Extract the (X, Y) coordinate from the center of the cell holding the provided text.  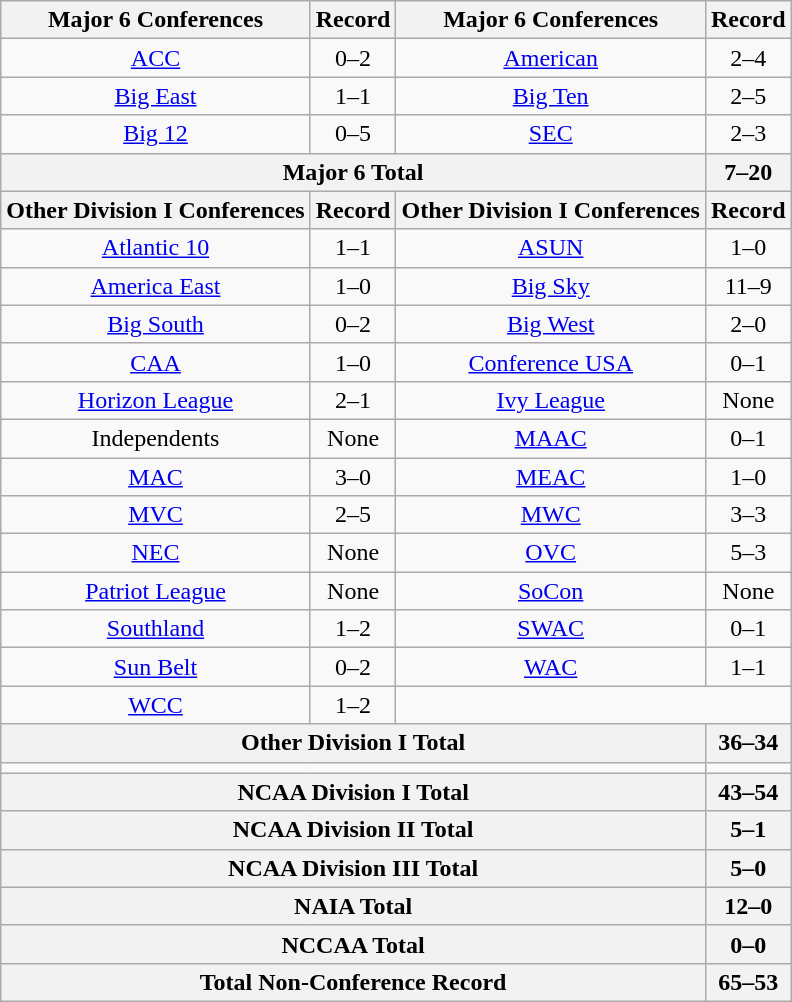
MWC (550, 515)
America East (156, 286)
Big 12 (156, 134)
Ivy League (550, 400)
MAC (156, 477)
Total Non-Conference Record (354, 982)
12–0 (748, 906)
Big South (156, 324)
NAIA Total (354, 906)
Big East (156, 96)
WCC (156, 705)
WAC (550, 667)
MAAC (550, 438)
2–4 (748, 58)
NCAA Division III Total (354, 868)
36–34 (748, 743)
MEAC (550, 477)
5–1 (748, 830)
ASUN (550, 248)
Other Division I Total (354, 743)
5–3 (748, 553)
Southland (156, 629)
Big West (550, 324)
0–5 (353, 134)
Horizon League (156, 400)
11–9 (748, 286)
NCAA Division I Total (354, 792)
Sun Belt (156, 667)
2–1 (353, 400)
SEC (550, 134)
Atlantic 10 (156, 248)
NCAA Division II Total (354, 830)
MVC (156, 515)
65–53 (748, 982)
43–54 (748, 792)
0–0 (748, 944)
Big Ten (550, 96)
CAA (156, 362)
SoCon (550, 591)
SWAC (550, 629)
NEC (156, 553)
5–0 (748, 868)
Patriot League (156, 591)
OVC (550, 553)
NCCAA Total (354, 944)
3–3 (748, 515)
Big Sky (550, 286)
7–20 (748, 172)
Conference USA (550, 362)
American (550, 58)
Independents (156, 438)
3–0 (353, 477)
Major 6 Total (354, 172)
ACC (156, 58)
2–3 (748, 134)
2–0 (748, 324)
